Scan for the cell matching the given text and deliver its [x, y] coordinate at center. 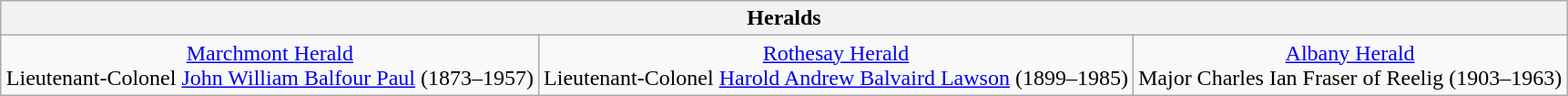
Rothesay HeraldLieutenant-Colonel Harold Andrew Balvaird Lawson (1899–1985) [836, 66]
Albany HeraldMajor Charles Ian Fraser of Reelig (1903–1963) [1349, 66]
Heralds [783, 18]
Marchmont HeraldLieutenant-Colonel John William Balfour Paul (1873–1957) [270, 66]
